From the cell containing the given text, extract its center point as (x, y) coordinate. 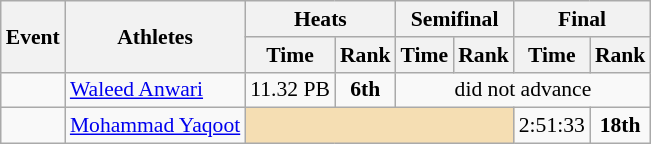
Semifinal (455, 19)
6th (366, 90)
Waleed Anwari (155, 90)
Athletes (155, 36)
11.32 PB (290, 90)
Mohammad Yaqoot (155, 126)
Final (582, 19)
did not advance (524, 90)
Event (33, 36)
Heats (320, 19)
2:51:33 (552, 126)
18th (620, 126)
